For the text-containing cell, return its midpoint in (x, y) coordinate format. 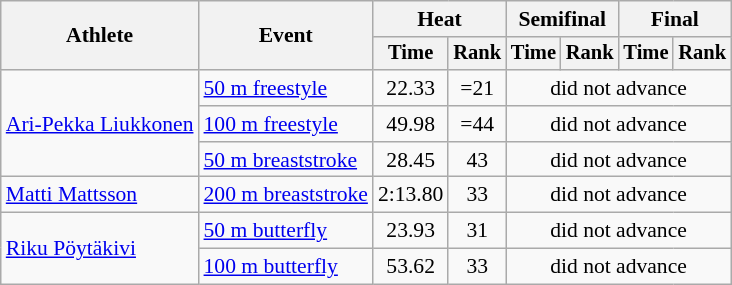
Semifinal (562, 19)
Heat (440, 19)
Final (674, 19)
50 m freestyle (286, 88)
100 m freestyle (286, 124)
22.33 (410, 88)
49.98 (410, 124)
31 (477, 231)
Riku Pöytäkivi (100, 248)
Matti Mattsson (100, 195)
50 m breaststroke (286, 160)
23.93 (410, 231)
100 m butterfly (286, 267)
43 (477, 160)
28.45 (410, 160)
Athlete (100, 36)
2:13.80 (410, 195)
200 m breaststroke (286, 195)
53.62 (410, 267)
=44 (477, 124)
50 m butterfly (286, 231)
Ari-Pekka Liukkonen (100, 124)
=21 (477, 88)
Event (286, 36)
